Provide the (x, y) coordinate of the cell's center where the given text is located.  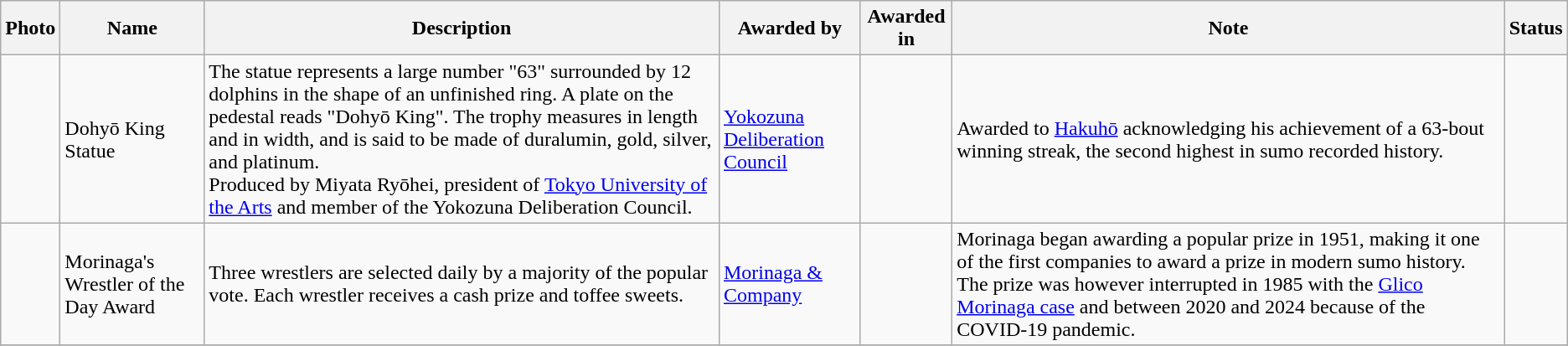
Three wrestlers are selected daily by a majority of the popular vote. Each wrestler receives a cash prize and toffee sweets. (462, 284)
Morinaga & Company (789, 284)
Note (1228, 28)
Dohyō King Statue (132, 139)
Name (132, 28)
Morinaga's Wrestler of the Day Award (132, 284)
Awarded by (789, 28)
Yokozuna Deliberation Council (789, 139)
Awarded to Hakuhō acknowledging his achievement of a 63-bout winning streak, the second highest in sumo recorded history. (1228, 139)
Status (1536, 28)
Description (462, 28)
Awarded in (906, 28)
Photo (30, 28)
